Detect which cell encompasses the target text, then output its (X, Y) center coordinate. 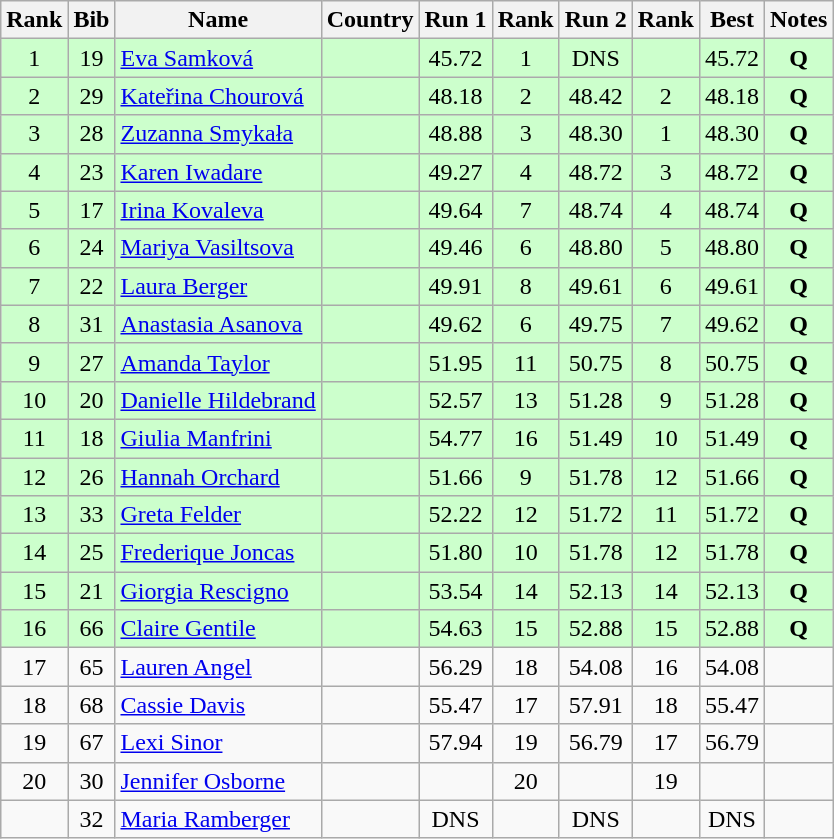
Mariya Vasiltsova (218, 248)
21 (92, 591)
Laura Berger (218, 286)
Cassie Davis (218, 705)
Kateřina Chourová (218, 96)
Best (732, 20)
30 (92, 781)
31 (92, 324)
Irina Kovaleva (218, 210)
Lauren Angel (218, 667)
57.91 (596, 705)
Claire Gentile (218, 629)
Amanda Taylor (218, 362)
54.63 (456, 629)
48.42 (596, 96)
Country (370, 20)
23 (92, 172)
Karen Iwadare (218, 172)
Run 2 (596, 20)
51.95 (456, 362)
67 (92, 743)
26 (92, 477)
Run 1 (456, 20)
Eva Samková (218, 58)
54.77 (456, 438)
Lexi Sinor (218, 743)
52.22 (456, 515)
48.88 (456, 134)
Frederique Joncas (218, 553)
29 (92, 96)
Jennifer Osborne (218, 781)
66 (92, 629)
Notes (798, 20)
27 (92, 362)
24 (92, 248)
Giulia Manfrini (218, 438)
Zuzanna Smykała (218, 134)
32 (92, 819)
56.29 (456, 667)
Giorgia Rescigno (218, 591)
Name (218, 20)
65 (92, 667)
49.27 (456, 172)
Maria Ramberger (218, 819)
Danielle Hildebrand (218, 400)
49.64 (456, 210)
Greta Felder (218, 515)
53.54 (456, 591)
49.91 (456, 286)
49.75 (596, 324)
Bib (92, 20)
49.46 (456, 248)
28 (92, 134)
Hannah Orchard (218, 477)
51.80 (456, 553)
22 (92, 286)
68 (92, 705)
33 (92, 515)
52.57 (456, 400)
25 (92, 553)
57.94 (456, 743)
Anastasia Asanova (218, 324)
